Identify which cell holds the provided text, then report its [X, Y] central coordinate. 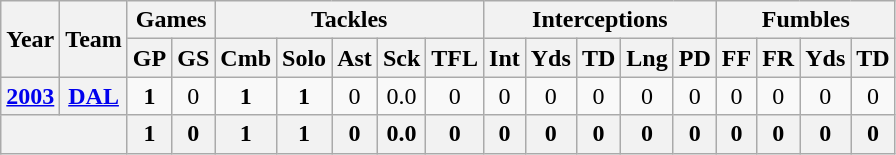
Team [94, 39]
TFL [455, 58]
Games [170, 20]
Sck [401, 58]
Tackles [350, 20]
Ast [355, 58]
Solo [304, 58]
2003 [30, 96]
DAL [94, 96]
GP [149, 58]
Lng [647, 58]
FF [736, 58]
Year [30, 39]
FR [778, 58]
Int [505, 58]
GS [194, 58]
Fumbles [806, 20]
Cmb [246, 58]
PD [694, 58]
Interceptions [600, 20]
